Return the [x, y] coordinate for the center point of the cell that contains the specified text.  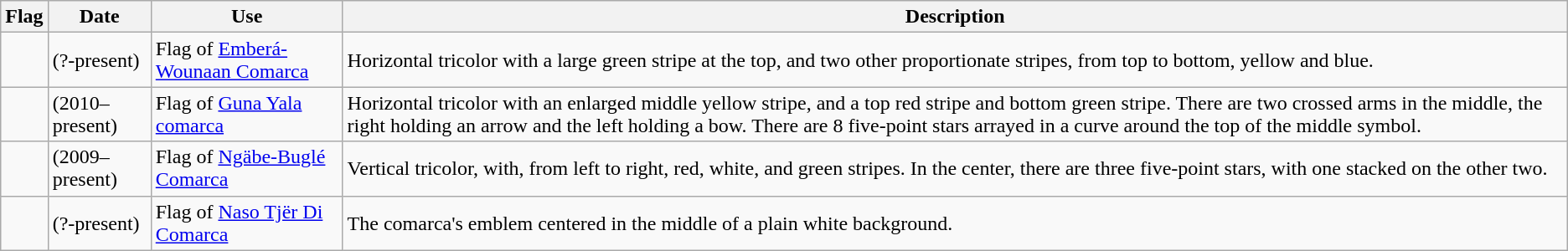
Horizontal tricolor with a large green stripe at the top, and two other proportionate stripes, from top to bottom, yellow and blue. [955, 60]
Use [246, 17]
Flag of Guna Yala comarca [246, 114]
Flag of Naso Tjër Di Comarca [246, 223]
Flag of Emberá-Wounaan Comarca [246, 60]
The comarca's emblem centered in the middle of a plain white background. [955, 223]
(2010–present) [99, 114]
Flag [24, 17]
Date [99, 17]
Flag of Ngäbe-Buglé Comarca [246, 169]
(2009–present) [99, 169]
Description [955, 17]
